Search for the cell housing the specified text and yield its (X, Y) center coordinate. 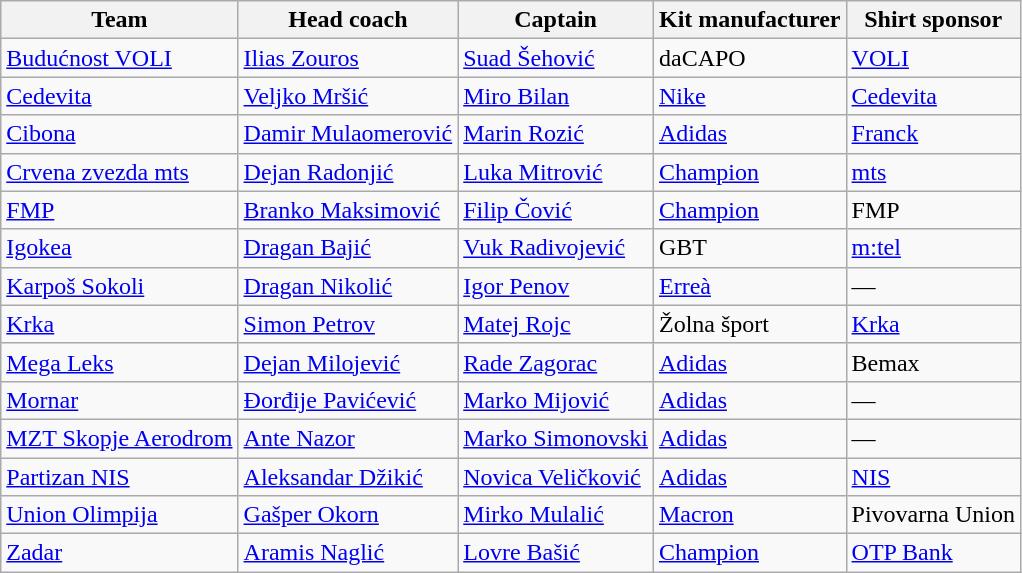
GBT (750, 248)
Karpoš Sokoli (120, 286)
OTP Bank (933, 553)
Franck (933, 134)
mts (933, 172)
daCAPO (750, 58)
Crvena zvezda mts (120, 172)
Marko Mijović (556, 400)
Kit manufacturer (750, 20)
Marin Rozić (556, 134)
Branko Maksimović (348, 210)
Damir Mulaomerović (348, 134)
Dragan Nikolić (348, 286)
NIS (933, 477)
Bemax (933, 362)
Igor Penov (556, 286)
Marko Simonovski (556, 438)
Aramis Naglić (348, 553)
Shirt sponsor (933, 20)
Cibona (120, 134)
Luka Mitrović (556, 172)
Mornar (120, 400)
Head coach (348, 20)
m:tel (933, 248)
Gašper Okorn (348, 515)
Budućnost VOLI (120, 58)
Mega Leks (120, 362)
Vuk Radivojević (556, 248)
Miro Bilan (556, 96)
Veljko Mršić (348, 96)
Erreà (750, 286)
Macron (750, 515)
Union Olimpija (120, 515)
Rade Zagorac (556, 362)
Pivovarna Union (933, 515)
Nike (750, 96)
Filip Čović (556, 210)
Lovre Bašić (556, 553)
Igokea (120, 248)
MZT Skopje Aerodrom (120, 438)
Simon Petrov (348, 324)
Žolna šport (750, 324)
Ilias Zouros (348, 58)
Suad Šehović (556, 58)
Dejan Radonjić (348, 172)
Ante Nazor (348, 438)
Team (120, 20)
Novica Veličković (556, 477)
Matej Rojc (556, 324)
Partizan NIS (120, 477)
Dejan Milojević (348, 362)
Aleksandar Džikić (348, 477)
Zadar (120, 553)
Captain (556, 20)
Dragan Bajić (348, 248)
VOLI (933, 58)
Đorđije Pavićević (348, 400)
Mirko Mulalić (556, 515)
